Find where the given text appears and provide that cell's center as (X, Y) coordinate. 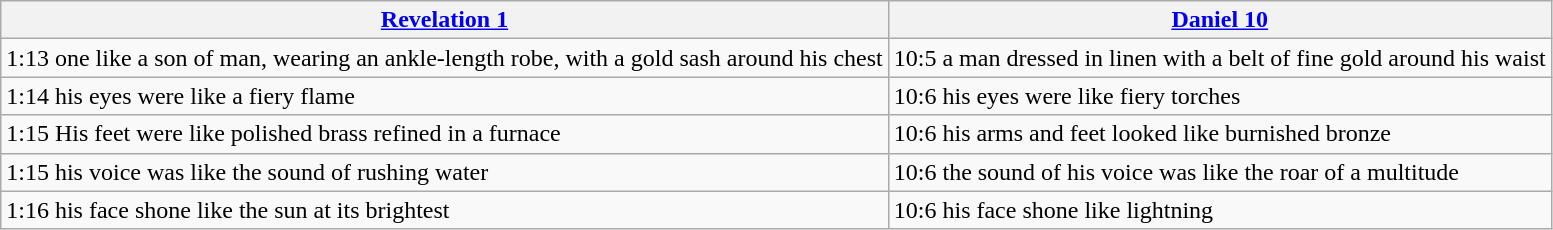
1:16 his face shone like the sun at its brightest (445, 210)
Revelation 1 (445, 20)
10:6 his arms and feet looked like burnished bronze (1220, 134)
10:6 his face shone like lightning (1220, 210)
Daniel 10 (1220, 20)
10:6 his eyes were like fiery torches (1220, 96)
1:14 his eyes were like a fiery flame (445, 96)
1:15 His feet were like polished brass refined in a furnace (445, 134)
1:15 his voice was like the sound of rushing water (445, 172)
1:13 one like a son of man, wearing an ankle-length robe, with a gold sash around his chest (445, 58)
10:6 the sound of his voice was like the roar of a multitude (1220, 172)
10:5 a man dressed in linen with a belt of fine gold around his waist (1220, 58)
